Output the [x, y] coordinate of the center of the cell containing the given text.  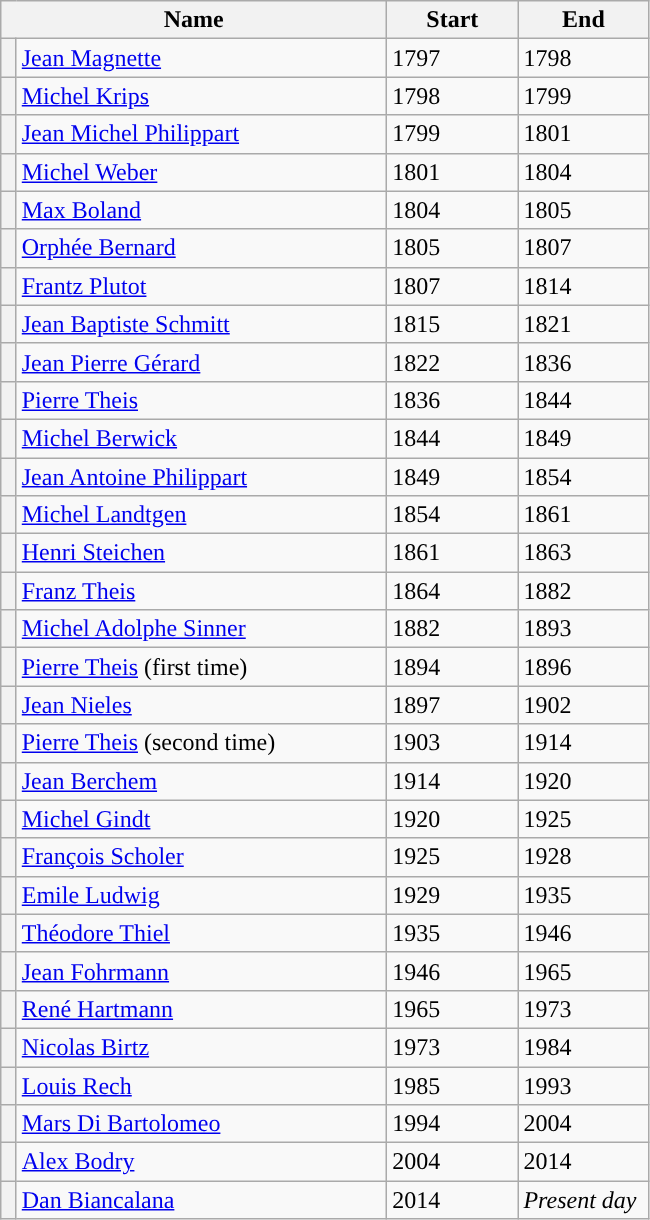
Michel Weber [202, 172]
1894 [452, 667]
Michel Adolphe Sinner [202, 629]
Pierre Theis [202, 400]
1821 [584, 324]
End [584, 20]
Orphée Bernard [202, 248]
Emile Ludwig [202, 895]
1903 [452, 743]
Michel Gindt [202, 819]
Nicolas Birtz [202, 1047]
Michel Landtgen [202, 515]
Start [452, 20]
1863 [584, 553]
René Hartmann [202, 1009]
1985 [452, 1085]
1815 [452, 324]
1897 [452, 705]
1994 [452, 1124]
Théodore Thiel [202, 933]
Dan Biancalana [202, 1200]
Max Boland [202, 210]
1993 [584, 1085]
Louis Rech [202, 1085]
Jean Nieles [202, 705]
1984 [584, 1047]
Jean Fohrmann [202, 971]
1893 [584, 629]
Jean Pierre Gérard [202, 362]
1797 [452, 58]
François Scholer [202, 857]
1928 [584, 857]
Mars Di Bartolomeo [202, 1124]
Pierre Theis (second time) [202, 743]
Present day [584, 1200]
1864 [452, 591]
Alex Bodry [202, 1162]
Jean Baptiste Schmitt [202, 324]
1814 [584, 286]
1822 [452, 362]
Michel Krips [202, 96]
Frantz Plutot [202, 286]
Michel Berwick [202, 438]
Pierre Theis (first time) [202, 667]
Name [194, 20]
Franz Theis [202, 591]
Henri Steichen [202, 553]
1896 [584, 667]
Jean Magnette [202, 58]
Jean Michel Philippart [202, 134]
Jean Berchem [202, 781]
1902 [584, 705]
1929 [452, 895]
Jean Antoine Philippart [202, 477]
